Find where the given text appears and provide that cell's center as (X, Y) coordinate. 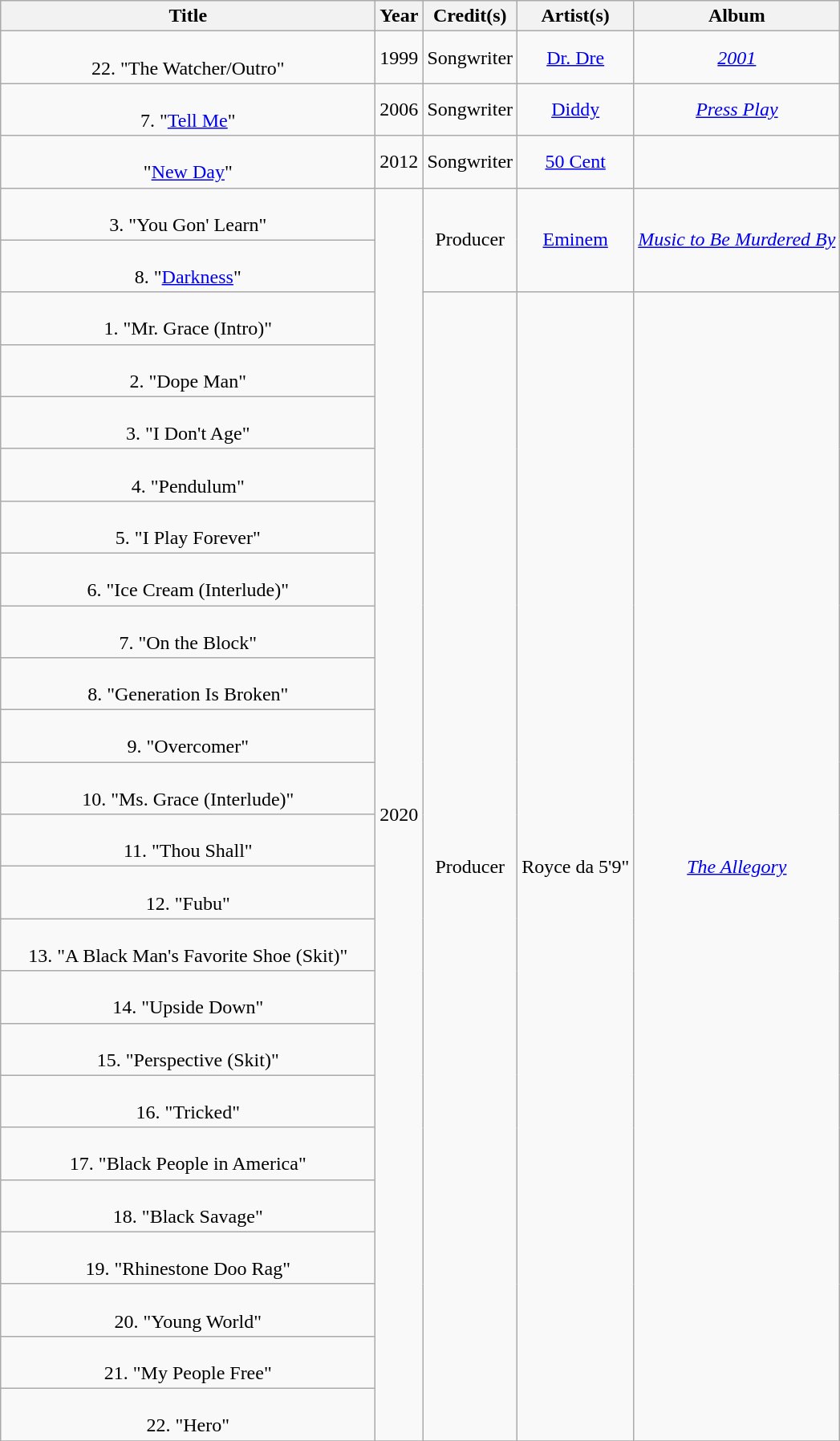
22. "Hero" (188, 1414)
6. "Ice Cream (Interlude)" (188, 579)
Title (188, 16)
4. "Pendulum" (188, 475)
7. "On the Block" (188, 631)
8. "Darkness" (188, 266)
3. "You Gon' Learn" (188, 213)
Credit(s) (470, 16)
5. "I Play Forever" (188, 526)
14. "Upside Down" (188, 997)
22. "The Watcher/Outro" (188, 58)
Press Play (737, 109)
20. "Young World" (188, 1309)
Eminem (576, 240)
13. "A Black Man's Favorite Shoe (Skit)" (188, 945)
Music to Be Murdered By (737, 240)
Royce da 5'9" (576, 867)
12. "Fubu" (188, 892)
Year (400, 16)
21. "My People Free" (188, 1362)
2. "Dope Man" (188, 371)
2012 (400, 162)
"New Day" (188, 162)
10. "Ms. Grace (Interlude)" (188, 788)
Diddy (576, 109)
2006 (400, 109)
1. "Mr. Grace (Intro)" (188, 318)
2020 (400, 814)
Album (737, 16)
11. "Thou Shall" (188, 841)
Dr. Dre (576, 58)
Artist(s) (576, 16)
8. "Generation Is Broken" (188, 684)
2001 (737, 58)
7. "Tell Me" (188, 109)
17. "Black People in America" (188, 1154)
15. "Perspective (Skit)" (188, 1049)
1999 (400, 58)
18. "Black Savage" (188, 1205)
16. "Tricked" (188, 1101)
3. "I Don't Age" (188, 422)
9. "Overcomer" (188, 737)
19. "Rhinestone Doo Rag" (188, 1258)
The Allegory (737, 867)
50 Cent (576, 162)
